From the cell containing the given text, extract its center point as [x, y] coordinate. 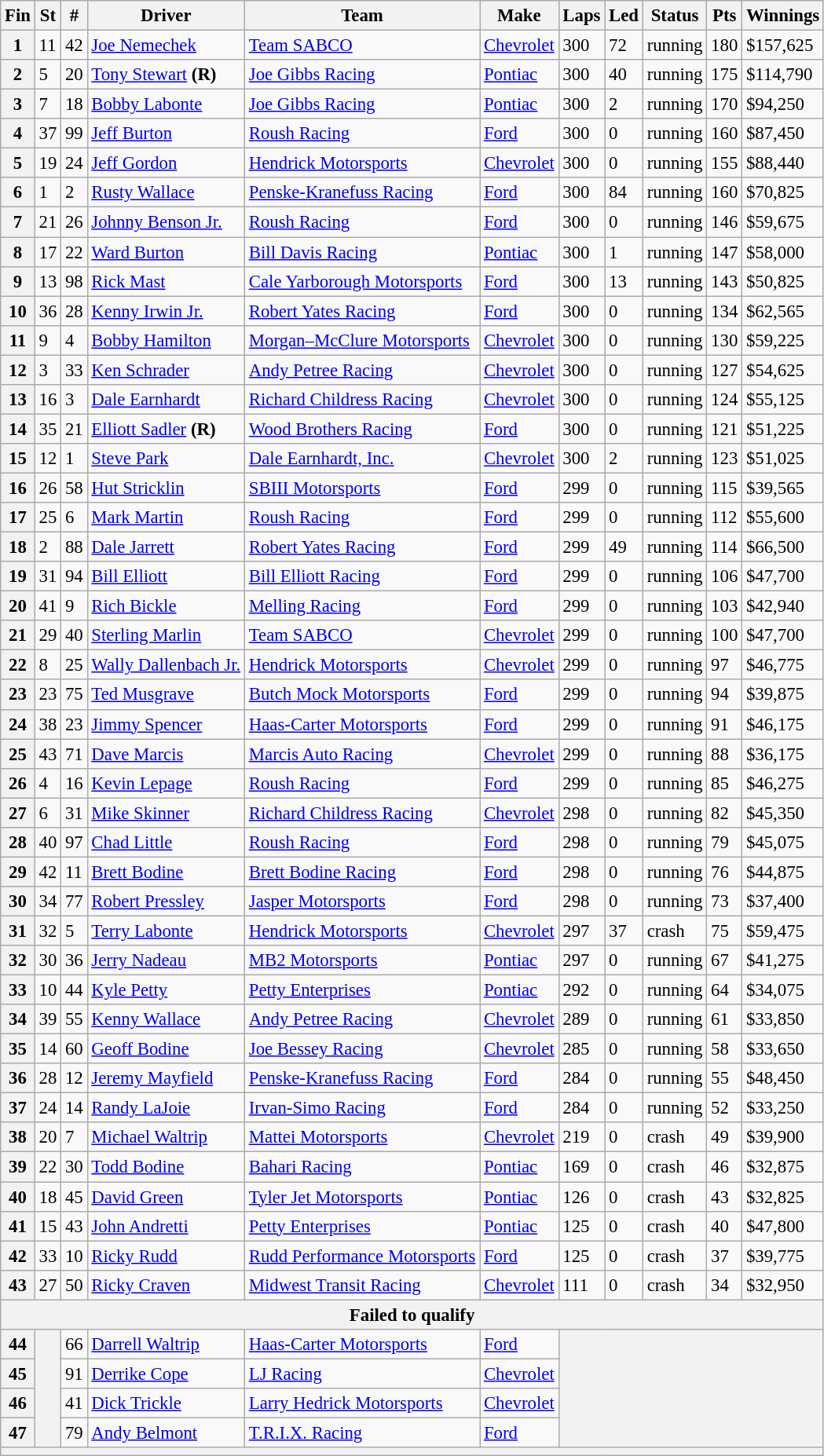
$59,225 [783, 340]
98 [74, 281]
Steve Park [166, 459]
$59,675 [783, 222]
$39,565 [783, 488]
$44,875 [783, 872]
285 [581, 1049]
Andy Belmont [166, 1432]
Ricky Rudd [166, 1256]
170 [724, 104]
$62,565 [783, 311]
Joe Nemechek [166, 46]
Chad Little [166, 843]
$114,790 [783, 75]
Michael Waltrip [166, 1138]
$46,175 [783, 724]
Kevin Lepage [166, 783]
John Andretti [166, 1226]
$33,850 [783, 1019]
Tony Stewart (R) [166, 75]
169 [581, 1167]
$36,175 [783, 754]
82 [724, 813]
$87,450 [783, 134]
52 [724, 1108]
Jeff Gordon [166, 163]
61 [724, 1019]
Darrell Waltrip [166, 1344]
106 [724, 576]
Mike Skinner [166, 813]
$66,500 [783, 547]
Hut Stricklin [166, 488]
76 [724, 872]
Tyler Jet Motorsports [361, 1197]
219 [581, 1138]
Failed to qualify [412, 1315]
Laps [581, 16]
99 [74, 134]
Rick Mast [166, 281]
Jeff Burton [166, 134]
Elliott Sadler (R) [166, 429]
$41,275 [783, 960]
112 [724, 518]
Bahari Racing [361, 1167]
Dave Marcis [166, 754]
Larry Hedrick Motorsports [361, 1403]
Randy LaJoie [166, 1108]
Rudd Performance Motorsports [361, 1256]
$54,625 [783, 370]
$55,600 [783, 518]
Rich Bickle [166, 606]
Brett Bodine [166, 872]
Bill Elliott Racing [361, 576]
Ted Musgrave [166, 695]
MB2 Motorsports [361, 960]
180 [724, 46]
Dale Earnhardt [166, 400]
$51,025 [783, 459]
Ward Burton [166, 252]
$32,950 [783, 1285]
77 [74, 902]
Mattei Motorsports [361, 1138]
$33,250 [783, 1108]
47 [18, 1432]
LJ Racing [361, 1374]
66 [74, 1344]
175 [724, 75]
$46,775 [783, 665]
Ricky Craven [166, 1285]
$39,900 [783, 1138]
$59,475 [783, 931]
126 [581, 1197]
Rusty Wallace [166, 192]
121 [724, 429]
SBIII Motorsports [361, 488]
Kenny Irwin Jr. [166, 311]
T.R.I.X. Racing [361, 1432]
$45,075 [783, 843]
Joe Bessey Racing [361, 1049]
123 [724, 459]
$88,440 [783, 163]
Johnny Benson Jr. [166, 222]
103 [724, 606]
Jasper Motorsports [361, 902]
64 [724, 990]
$37,400 [783, 902]
Melling Racing [361, 606]
Kenny Wallace [166, 1019]
115 [724, 488]
71 [74, 754]
Butch Mock Motorsports [361, 695]
$39,775 [783, 1256]
73 [724, 902]
Cale Yarborough Motorsports [361, 281]
Derrike Cope [166, 1374]
$32,875 [783, 1167]
David Green [166, 1197]
143 [724, 281]
$32,825 [783, 1197]
72 [624, 46]
50 [74, 1285]
Brett Bodine Racing [361, 872]
Todd Bodine [166, 1167]
Bill Davis Racing [361, 252]
Bill Elliott [166, 576]
114 [724, 547]
$48,450 [783, 1078]
85 [724, 783]
Led [624, 16]
St [47, 16]
111 [581, 1285]
Jeremy Mayfield [166, 1078]
$42,940 [783, 606]
Driver [166, 16]
Bobby Hamilton [166, 340]
Team [361, 16]
146 [724, 222]
$45,350 [783, 813]
84 [624, 192]
292 [581, 990]
$33,650 [783, 1049]
Wood Brothers Racing [361, 429]
Dick Trickle [166, 1403]
Pts [724, 16]
Jimmy Spencer [166, 724]
Fin [18, 16]
124 [724, 400]
$50,825 [783, 281]
Status [674, 16]
$39,875 [783, 695]
# [74, 16]
$47,800 [783, 1226]
Morgan–McClure Motorsports [361, 340]
Irvan-Simo Racing [361, 1108]
Midwest Transit Racing [361, 1285]
$157,625 [783, 46]
Marcis Auto Racing [361, 754]
Jerry Nadeau [166, 960]
$51,225 [783, 429]
Sterling Marlin [166, 635]
100 [724, 635]
Dale Jarrett [166, 547]
$70,825 [783, 192]
Ken Schrader [166, 370]
Geoff Bodine [166, 1049]
$94,250 [783, 104]
147 [724, 252]
$34,075 [783, 990]
Bobby Labonte [166, 104]
67 [724, 960]
Mark Martin [166, 518]
60 [74, 1049]
289 [581, 1019]
$55,125 [783, 400]
127 [724, 370]
$58,000 [783, 252]
134 [724, 311]
$46,275 [783, 783]
Robert Pressley [166, 902]
Winnings [783, 16]
Wally Dallenbach Jr. [166, 665]
Terry Labonte [166, 931]
155 [724, 163]
Kyle Petty [166, 990]
130 [724, 340]
Dale Earnhardt, Inc. [361, 459]
Make [519, 16]
